Output the [x, y] coordinate of the center of the cell containing the given text.  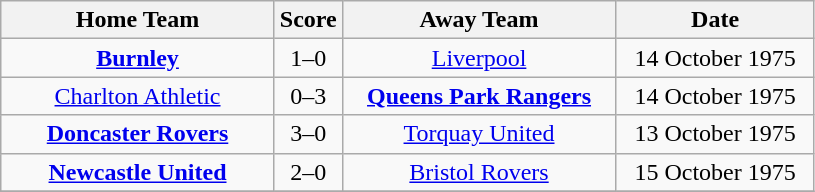
Doncaster Rovers [138, 134]
Away Team [479, 20]
2–0 [308, 172]
Queens Park Rangers [479, 96]
0–3 [308, 96]
Charlton Athletic [138, 96]
Burnley [138, 58]
13 October 1975 [716, 134]
3–0 [308, 134]
Score [308, 20]
15 October 1975 [716, 172]
Date [716, 20]
Bristol Rovers [479, 172]
1–0 [308, 58]
Torquay United [479, 134]
Liverpool [479, 58]
Home Team [138, 20]
Newcastle United [138, 172]
